Provide the (X, Y) coordinate of the cell's center where the given text is located.  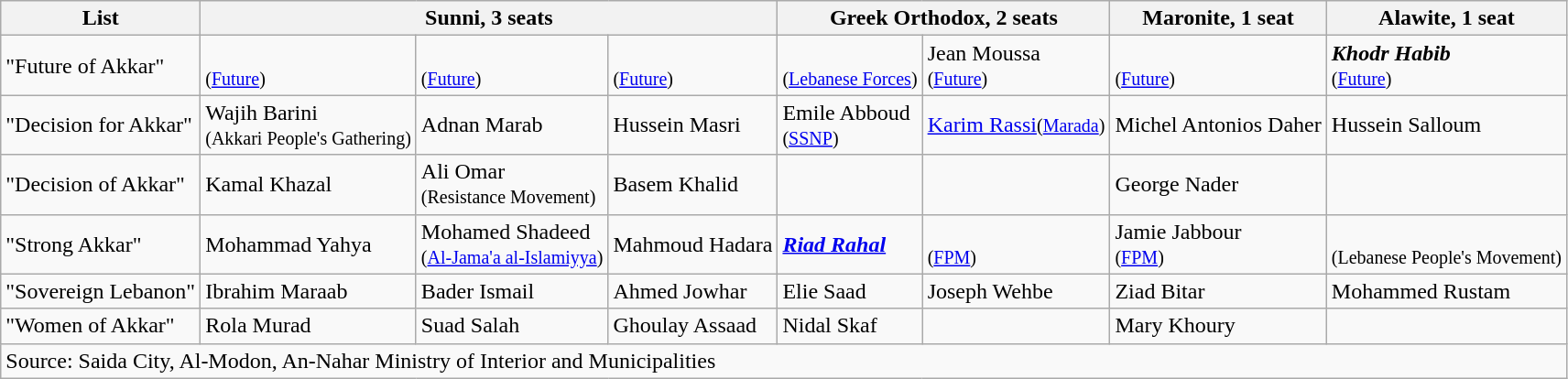
Alawite, 1 seat (1446, 18)
Karim Rassi(Marada) (1017, 125)
Wajih Barini(Akkari People's Gathering) (309, 125)
Maronite, 1 seat (1218, 18)
"Decision of Akkar" (101, 185)
Basem Khalid (692, 185)
Hussein Salloum (1446, 125)
Elie Saad (850, 291)
Greek Orthodox, 2 seats (943, 18)
(FPM) (1017, 244)
Jean Moussa(Future) (1017, 66)
George Nader (1218, 185)
"Women of Akkar" (101, 326)
Michel Antonios Daher (1218, 125)
Rola Murad (309, 326)
Mohamed Shadeed(Al-Jama'a al-Islamiyya) (512, 244)
Mahmoud Hadara (692, 244)
Kamal Khazal (309, 185)
"Strong Akkar" (101, 244)
List (101, 18)
Hussein Masri (692, 125)
Adnan Marab (512, 125)
Mohammad Yahya (309, 244)
(Lebanese People's Movement) (1446, 244)
Joseph Wehbe (1017, 291)
Nidal Skaf (850, 326)
Riad Rahal (850, 244)
Ziad Bitar (1218, 291)
"Future of Akkar" (101, 66)
"Sovereign Lebanon" (101, 291)
Ali Omar(Resistance Movement) (512, 185)
Khodr Habib(Future) (1446, 66)
Ibrahim Maraab (309, 291)
Bader Ismail (512, 291)
Suad Salah (512, 326)
Mary Khoury (1218, 326)
Ahmed Jowhar (692, 291)
Emile Abboud(SSNP) (850, 125)
"Decision for Akkar" (101, 125)
Ghoulay Assaad (692, 326)
Mohammed Rustam (1446, 291)
Source: Saida City, Al-Modon, An-Nahar Ministry of Interior and Municipalities (784, 361)
(Lebanese Forces) (850, 66)
Jamie Jabbour(FPM) (1218, 244)
Sunni, 3 seats (489, 18)
